Search for the cell housing the specified text and yield its (X, Y) center coordinate. 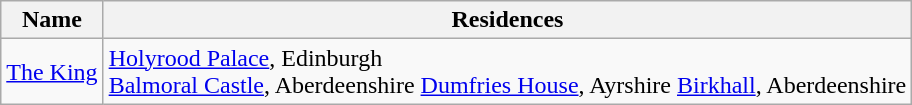
Name (52, 20)
Residences (508, 20)
The King (52, 72)
Holyrood Palace, EdinburghBalmoral Castle, Aberdeenshire Dumfries House, Ayrshire Birkhall, Aberdeenshire (508, 72)
